Provide the (X, Y) coordinate of the cell's center where the given text is located.  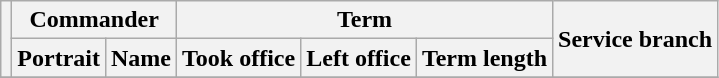
Took office (239, 58)
Left office (359, 58)
Name (140, 58)
Commander (94, 20)
Service branch (636, 39)
Term (365, 20)
Portrait (59, 58)
Term length (484, 58)
